Output the [X, Y] coordinate of the center of the cell containing the given text.  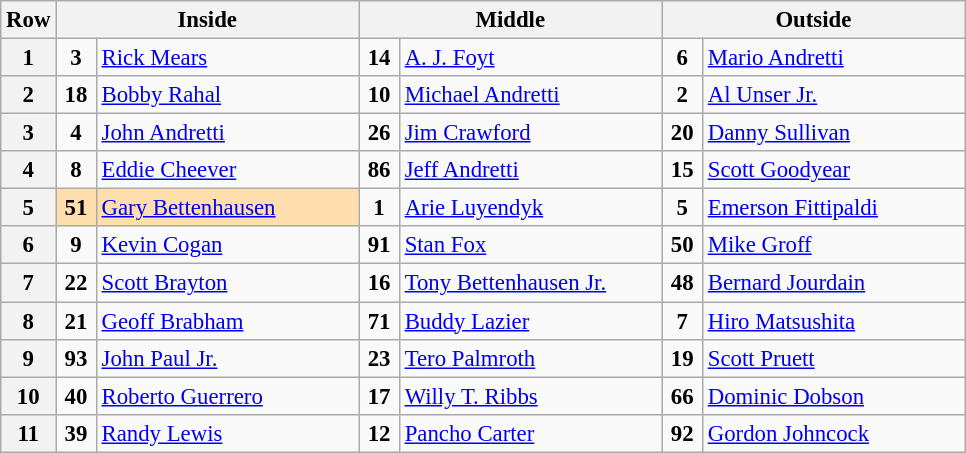
Danny Sullivan [833, 133]
Jeff Andretti [530, 170]
Mike Groff [833, 245]
Randy Lewis [227, 433]
20 [682, 133]
Roberto Guerrero [227, 396]
23 [380, 358]
71 [380, 321]
John Andretti [227, 133]
John Paul Jr. [227, 358]
17 [380, 396]
Geoff Brabham [227, 321]
Dominic Dobson [833, 396]
Hiro Matsushita [833, 321]
Tero Palmroth [530, 358]
Scott Pruett [833, 358]
Buddy Lazier [530, 321]
93 [76, 358]
Row [28, 20]
11 [28, 433]
Al Unser Jr. [833, 95]
Bernard Jourdain [833, 283]
21 [76, 321]
Mario Andretti [833, 58]
Gary Bettenhausen [227, 208]
Outside [814, 20]
22 [76, 283]
18 [76, 95]
19 [682, 358]
A. J. Foyt [530, 58]
92 [682, 433]
50 [682, 245]
86 [380, 170]
39 [76, 433]
48 [682, 283]
Eddie Cheever [227, 170]
51 [76, 208]
14 [380, 58]
12 [380, 433]
Jim Crawford [530, 133]
Kevin Cogan [227, 245]
Bobby Rahal [227, 95]
66 [682, 396]
Rick Mears [227, 58]
Scott Goodyear [833, 170]
Arie Luyendyk [530, 208]
Michael Andretti [530, 95]
Willy T. Ribbs [530, 396]
91 [380, 245]
Middle [510, 20]
16 [380, 283]
Gordon Johncock [833, 433]
15 [682, 170]
Pancho Carter [530, 433]
Emerson Fittipaldi [833, 208]
Inside [208, 20]
Scott Brayton [227, 283]
40 [76, 396]
Tony Bettenhausen Jr. [530, 283]
Stan Fox [530, 245]
26 [380, 133]
